Return [X, Y] of the center of cell containing provided text 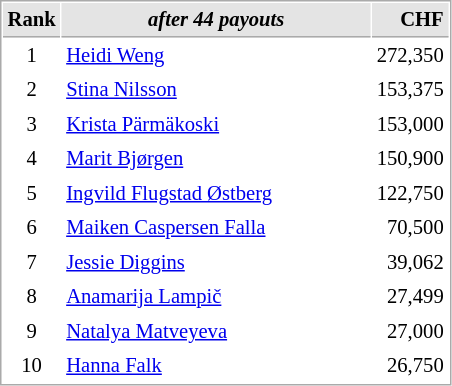
Hanna Falk [216, 366]
Rank [32, 20]
Stina Nilsson [216, 90]
Natalya Matveyeva [216, 332]
10 [32, 366]
27,499 [410, 296]
70,500 [410, 228]
272,350 [410, 56]
1 [32, 56]
39,062 [410, 262]
3 [32, 124]
153,000 [410, 124]
153,375 [410, 90]
26,750 [410, 366]
27,000 [410, 332]
4 [32, 158]
Krista Pärmäkoski [216, 124]
CHF [410, 20]
7 [32, 262]
Marit Bjørgen [216, 158]
Maiken Caspersen Falla [216, 228]
9 [32, 332]
Heidi Weng [216, 56]
Ingvild Flugstad Østberg [216, 194]
after 44 payouts [216, 20]
5 [32, 194]
150,900 [410, 158]
6 [32, 228]
8 [32, 296]
Jessie Diggins [216, 262]
Anamarija Lampič [216, 296]
122,750 [410, 194]
2 [32, 90]
